Scan for the cell matching the given text and deliver its [x, y] coordinate at center. 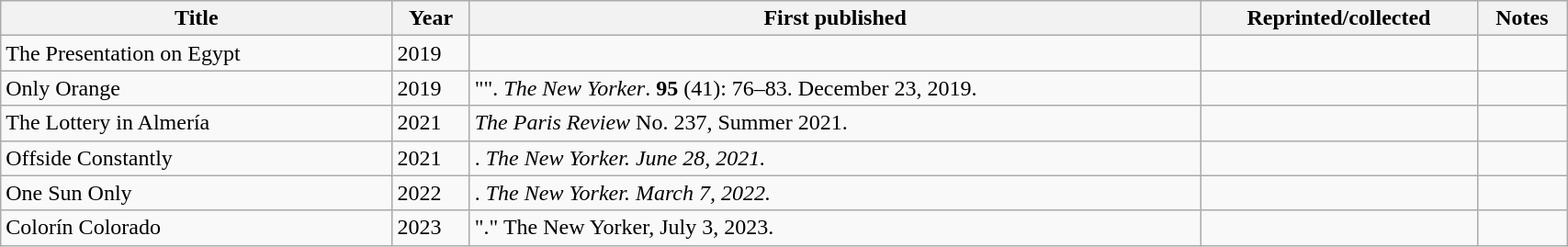
Only Orange [197, 88]
"". The New Yorker. 95 (41): 76–83. December 23, 2019. [835, 88]
2022 [431, 193]
Reprinted/collected [1339, 18]
The Paris Review No. 237, Summer 2021. [835, 123]
One Sun Only [197, 193]
The Lottery in Almería [197, 123]
. The New Yorker. June 28, 2021. [835, 158]
2023 [431, 228]
Notes [1522, 18]
First published [835, 18]
Title [197, 18]
. The New Yorker. March 7, 2022. [835, 193]
Year [431, 18]
"." The New Yorker, July 3, 2023. [835, 228]
Colorín Colorado [197, 228]
The Presentation on Egypt [197, 53]
Offside Constantly [197, 158]
